Return (X, Y) of the center of cell containing provided text 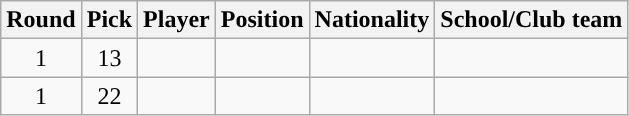
Nationality (372, 20)
Pick (109, 20)
Round (41, 20)
Player (177, 20)
13 (109, 58)
Position (262, 20)
School/Club team (532, 20)
22 (109, 96)
